Return (x, y) of the center of cell containing provided text 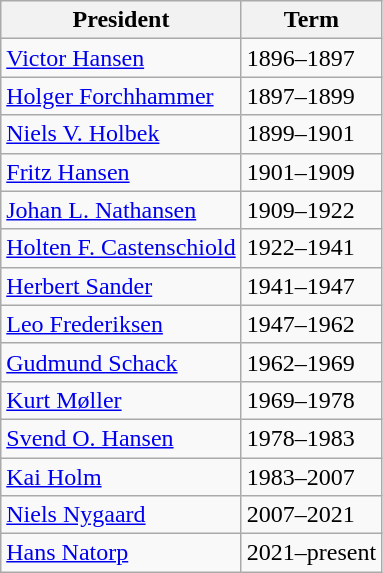
2021–present (311, 553)
1962–1969 (311, 362)
Svend O. Hansen (121, 438)
Term (311, 20)
1897–1899 (311, 96)
1899–1901 (311, 134)
Niels V. Holbek (121, 134)
2007–2021 (311, 515)
Niels Nygaard (121, 515)
Holger Forchhammer (121, 96)
President (121, 20)
1983–2007 (311, 477)
Hans Natorp (121, 553)
Johan L. Nathansen (121, 210)
1947–1962 (311, 324)
Fritz Hansen (121, 172)
Kurt Møller (121, 400)
Victor Hansen (121, 58)
1896–1897 (311, 58)
1909–1922 (311, 210)
1969–1978 (311, 400)
Gudmund Schack (121, 362)
1901–1909 (311, 172)
1922–1941 (311, 248)
1978–1983 (311, 438)
Herbert Sander (121, 286)
Holten F. Castenschiold (121, 248)
Kai Holm (121, 477)
1941–1947 (311, 286)
Leo Frederiksen (121, 324)
